Find where the given text appears and provide that cell's center as (X, Y) coordinate. 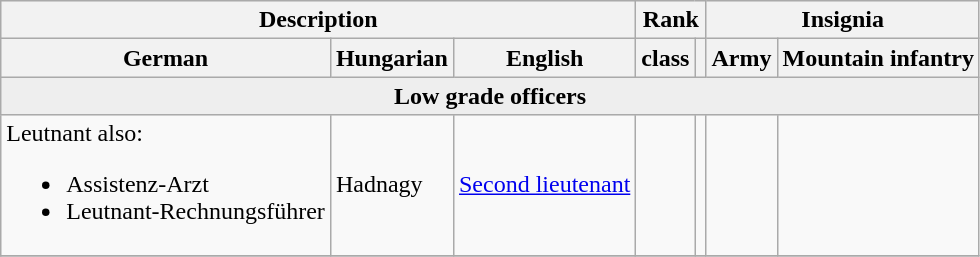
Hungarian (392, 58)
class (666, 58)
Hadnagy (392, 185)
Second lieutenant (544, 185)
Army (742, 58)
Mountain infantry (878, 58)
Insignia (842, 20)
Leutnant also:Assistenz-ArztLeutnant-Rechnungsführer (166, 185)
Description (318, 20)
Low grade officers (490, 96)
English (544, 58)
Rank (671, 20)
German (166, 58)
